Search for the cell housing the specified text and yield its [x, y] center coordinate. 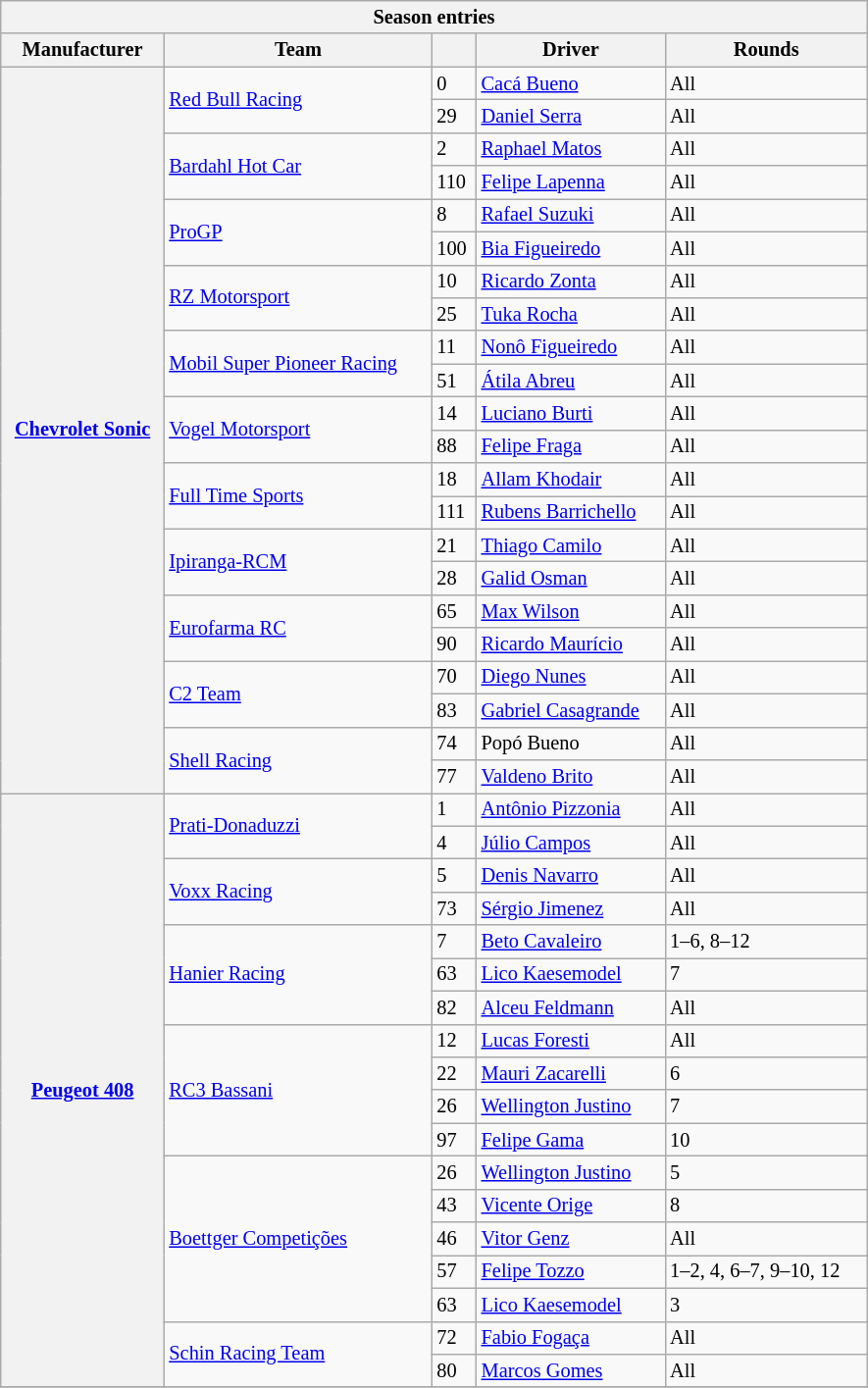
Felipe Lapenna [571, 182]
6 [766, 1073]
1 [453, 809]
80 [453, 1370]
57 [453, 1271]
Beto Cavaleiro [571, 942]
Schin Racing Team [298, 1354]
Bia Figueiredo [571, 248]
110 [453, 182]
Rounds [766, 50]
Thiago Camilo [571, 545]
Lucas Foresti [571, 1041]
Luciano Burti [571, 413]
Voxx Racing [298, 891]
Ricardo Zonta [571, 282]
21 [453, 545]
ProGP [298, 231]
70 [453, 677]
Peugeot 408 [82, 1090]
Denis Navarro [571, 875]
Red Bull Racing [298, 100]
Tuka Rocha [571, 314]
Antônio Pizzonia [571, 809]
0 [453, 83]
Marcos Gomes [571, 1370]
22 [453, 1073]
Fabio Fogaça [571, 1338]
Felipe Fraga [571, 446]
Boettger Competições [298, 1238]
Vicente Orige [571, 1206]
111 [453, 512]
C2 Team [298, 693]
Prati-Donaduzzi [298, 826]
Galid Osman [571, 578]
Vogel Motorsport [298, 430]
Bardahl Hot Car [298, 165]
Allam Khodair [571, 480]
29 [453, 116]
83 [453, 710]
Mobil Super Pioneer Racing [298, 363]
100 [453, 248]
Team [298, 50]
Season entries [434, 17]
Popó Bueno [571, 744]
88 [453, 446]
Ipiranga-RCM [298, 561]
3 [766, 1305]
Rubens Barrichello [571, 512]
Valdeno Brito [571, 776]
97 [453, 1140]
2 [453, 149]
Felipe Tozzo [571, 1271]
Nonô Figueiredo [571, 347]
77 [453, 776]
Chevrolet Sonic [82, 430]
Cacá Bueno [571, 83]
14 [453, 413]
Alceu Feldmann [571, 1007]
25 [453, 314]
Rafael Suzuki [571, 215]
65 [453, 611]
Mauri Zacarelli [571, 1073]
72 [453, 1338]
1–2, 4, 6–7, 9–10, 12 [766, 1271]
Júlio Campos [571, 843]
Driver [571, 50]
Max Wilson [571, 611]
43 [453, 1206]
Shell Racing [298, 759]
12 [453, 1041]
73 [453, 908]
74 [453, 744]
Sérgio Jimenez [571, 908]
RZ Motorsport [298, 298]
1–6, 8–12 [766, 942]
RC3 Bassani [298, 1091]
Full Time Sports [298, 496]
Gabriel Casagrande [571, 710]
Manufacturer [82, 50]
82 [453, 1007]
46 [453, 1239]
90 [453, 644]
Felipe Gama [571, 1140]
51 [453, 381]
Átila Abreu [571, 381]
Ricardo Maurício [571, 644]
Eurofarma RC [298, 628]
Hanier Racing [298, 975]
Daniel Serra [571, 116]
Diego Nunes [571, 677]
11 [453, 347]
Vitor Genz [571, 1239]
Raphael Matos [571, 149]
4 [453, 843]
28 [453, 578]
18 [453, 480]
